Identify which cell holds the provided text, then report its (x, y) central coordinate. 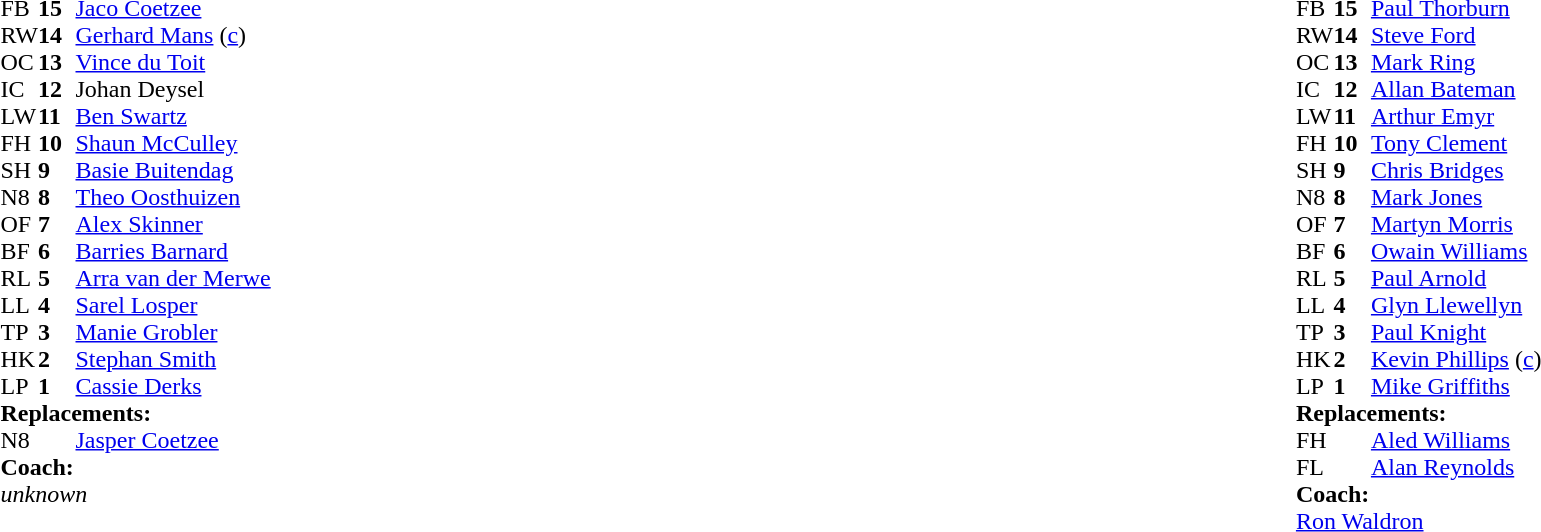
Jasper Coetzee (174, 440)
Stephan Smith (174, 360)
Shaun McCulley (174, 144)
Replacements: (135, 414)
Alex Skinner (174, 224)
Arra van der Merwe (174, 278)
Coach: (135, 468)
Basie Buitendag (174, 170)
Sarel Losper (174, 306)
unknown (135, 494)
Ben Swartz (174, 116)
Theo Oosthuizen (174, 198)
Barries Barnard (174, 252)
Gerhard Mans (c) (174, 36)
FL (1315, 468)
Manie Grobler (174, 332)
Vince du Toit (174, 62)
Cassie Derks (174, 386)
Johan Deysel (174, 90)
